Capture the cell that displays the provided text and extract its (x, y) central coordinate. 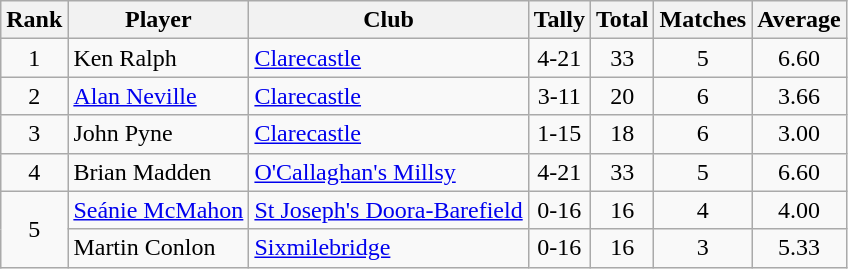
St Joseph's Doora-Barefield (388, 210)
20 (622, 96)
Matches (703, 20)
Alan Neville (158, 96)
1-15 (559, 134)
Martin Conlon (158, 248)
Average (800, 20)
2 (34, 96)
Rank (34, 20)
Brian Madden (158, 172)
John Pyne (158, 134)
Seánie McMahon (158, 210)
4.00 (800, 210)
3.66 (800, 96)
3.00 (800, 134)
Sixmilebridge (388, 248)
5.33 (800, 248)
18 (622, 134)
O'Callaghan's Millsy (388, 172)
1 (34, 58)
Tally (559, 20)
Total (622, 20)
Club (388, 20)
3-11 (559, 96)
Ken Ralph (158, 58)
Player (158, 20)
